Search for the cell housing the specified text and yield its [x, y] center coordinate. 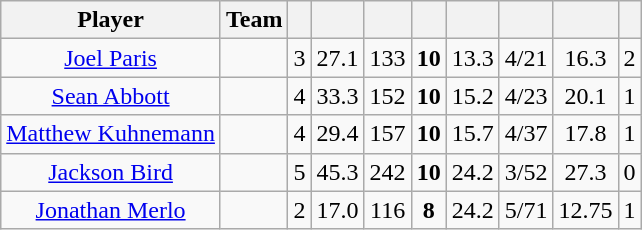
152 [388, 96]
16.3 [586, 58]
17.8 [586, 134]
17.0 [338, 210]
Jonathan Merlo [111, 210]
Player [111, 20]
Team [254, 20]
133 [388, 58]
33.3 [338, 96]
29.4 [338, 134]
5/71 [526, 210]
45.3 [338, 172]
4/21 [526, 58]
4/37 [526, 134]
4/23 [526, 96]
116 [388, 210]
Sean Abbott [111, 96]
15.7 [472, 134]
27.1 [338, 58]
8 [428, 210]
12.75 [586, 210]
Joel Paris [111, 58]
13.3 [472, 58]
3 [300, 58]
242 [388, 172]
15.2 [472, 96]
Jackson Bird [111, 172]
157 [388, 134]
Matthew Kuhnemann [111, 134]
5 [300, 172]
3/52 [526, 172]
20.1 [586, 96]
0 [630, 172]
27.3 [586, 172]
